Provide the (x, y) coordinate of the cell's center where the given text is located.  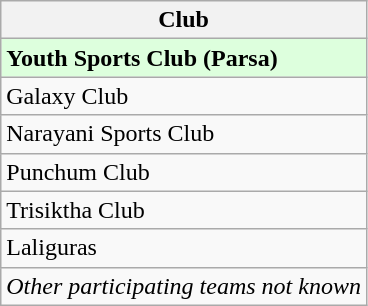
Youth Sports Club (Parsa) (184, 58)
Trisiktha Club (184, 210)
Narayani Sports Club (184, 134)
Laliguras (184, 248)
Other participating teams not known (184, 286)
Club (184, 20)
Punchum Club (184, 172)
Galaxy Club (184, 96)
